Return the [x, y] coordinate for the center point of the cell that contains the specified text.  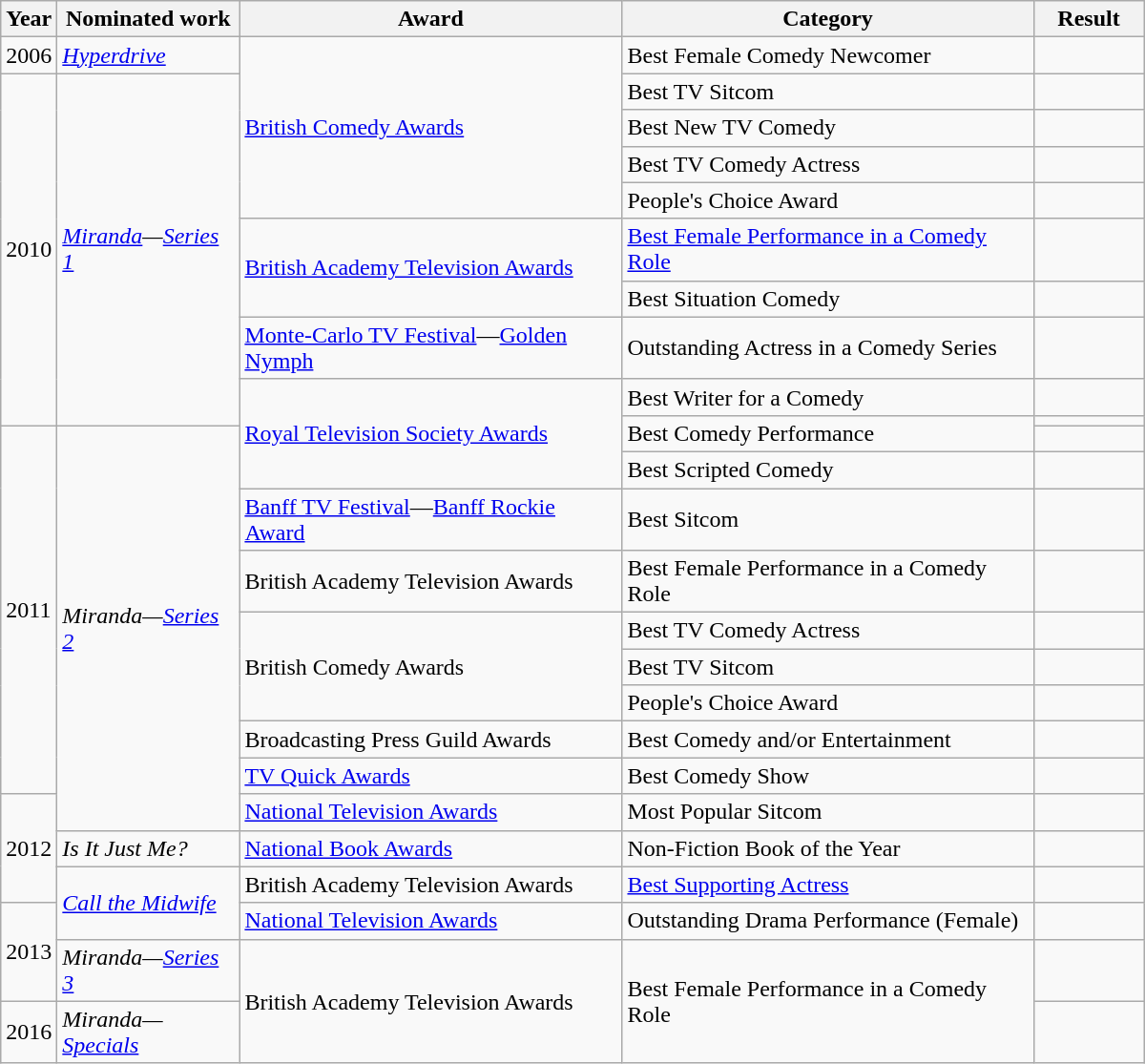
Broadcasting Press Guild Awards [431, 740]
Best Sitcom [828, 519]
Category [828, 19]
Miranda—Series 2 [149, 628]
2013 [29, 952]
Best Writer for a Comedy [828, 397]
Miranda—Series 3 [149, 970]
2006 [29, 55]
Best Female Comedy Newcomer [828, 55]
Best Comedy and/or Entertainment [828, 740]
Hyperdrive [149, 55]
Best Scripted Comedy [828, 469]
TV Quick Awards [431, 776]
Banff TV Festival—Banff Rockie Award [431, 519]
Miranda—Specials [149, 1033]
Best Situation Comedy [828, 299]
Most Popular Sitcom [828, 812]
2010 [29, 250]
Is It Just Me? [149, 848]
Miranda—Series 1 [149, 250]
Nominated work [149, 19]
2011 [29, 610]
Best Comedy Performance [828, 433]
National Book Awards [431, 848]
Best Comedy Show [828, 776]
Non-Fiction Book of the Year [828, 848]
2012 [29, 848]
Call the Midwife [149, 903]
Year [29, 19]
Best New TV Comedy [828, 128]
Royal Television Society Awards [431, 433]
2016 [29, 1033]
Outstanding Drama Performance (Female) [828, 921]
Monte-Carlo TV Festival—Golden Nymph [431, 347]
Award [431, 19]
Result [1089, 19]
Best Supporting Actress [828, 885]
Outstanding Actress in a Comedy Series [828, 347]
